For the text-containing cell, return its midpoint in (x, y) coordinate format. 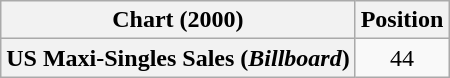
Chart (2000) (178, 20)
Position (402, 20)
44 (402, 58)
US Maxi-Singles Sales (Billboard) (178, 58)
